Locate the cell with the specified text and output its (X, Y) center coordinate. 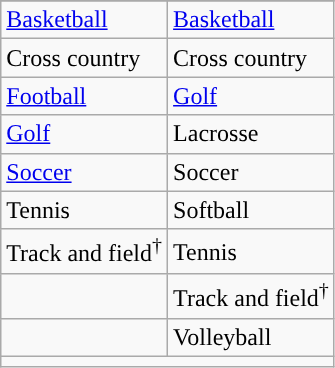
Volleyball (252, 337)
Football (84, 96)
Lacrosse (252, 134)
Softball (252, 210)
